Capture the cell that displays the provided text and extract its (x, y) central coordinate. 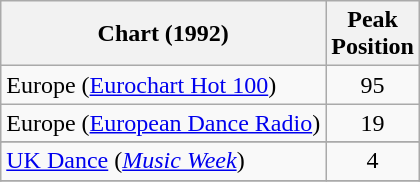
Europe (Eurochart Hot 100) (164, 85)
Chart (1992) (164, 34)
UK Dance (Music Week) (164, 161)
95 (373, 85)
4 (373, 161)
PeakPosition (373, 34)
Europe (European Dance Radio) (164, 123)
19 (373, 123)
